Determine the [X, Y] coordinate at the center of the cell enclosing the given text.  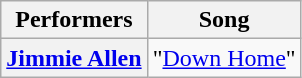
Performers [74, 20]
"Down Home" [224, 58]
Jimmie Allen [74, 58]
Song [224, 20]
